Scan for the cell matching the given text and deliver its [X, Y] coordinate at center. 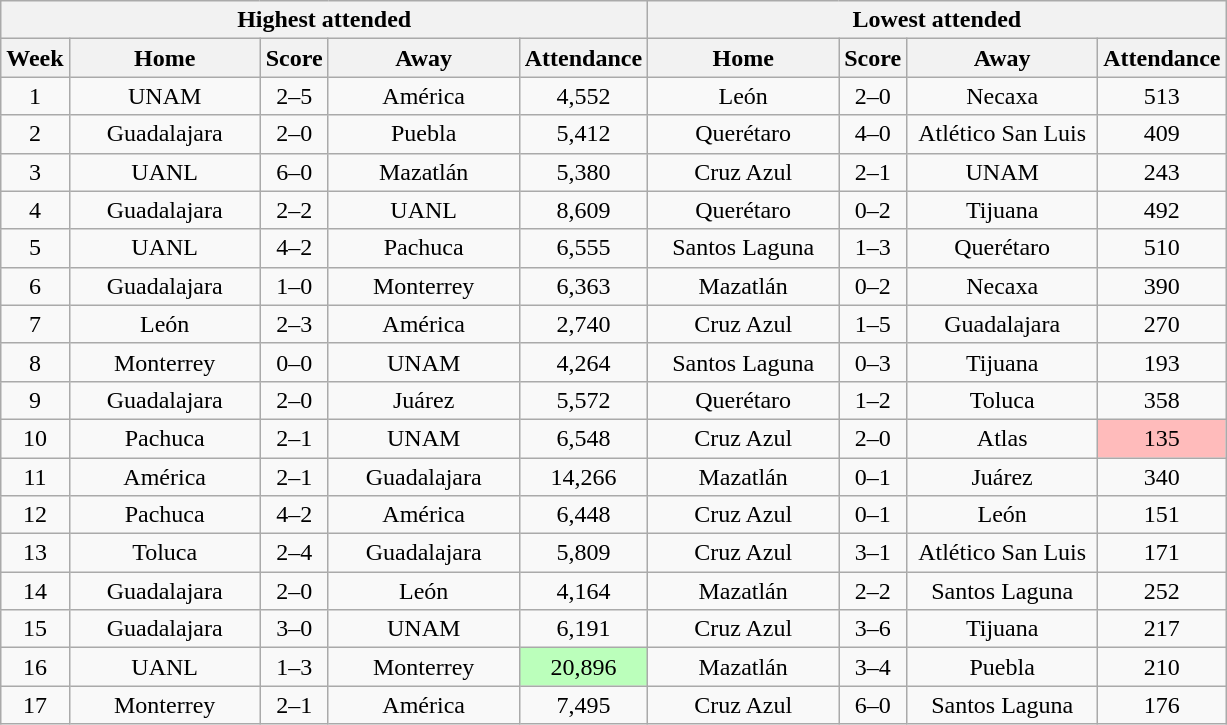
513 [1162, 96]
243 [1162, 172]
3–4 [873, 667]
20,896 [583, 667]
2–3 [294, 324]
4–0 [873, 134]
510 [1162, 248]
0–3 [873, 362]
6,363 [583, 286]
Lowest attended [937, 20]
5,809 [583, 553]
3–1 [873, 553]
409 [1162, 134]
8,609 [583, 210]
7 [35, 324]
14,266 [583, 477]
13 [35, 553]
15 [35, 629]
151 [1162, 515]
1–0 [294, 286]
2 [35, 134]
6,555 [583, 248]
7,495 [583, 705]
171 [1162, 553]
2,740 [583, 324]
6 [35, 286]
3–0 [294, 629]
Week [35, 58]
Atlas [1002, 438]
193 [1162, 362]
252 [1162, 591]
5,572 [583, 400]
135 [1162, 438]
9 [35, 400]
11 [35, 477]
6,191 [583, 629]
4,552 [583, 96]
358 [1162, 400]
10 [35, 438]
1 [35, 96]
390 [1162, 286]
176 [1162, 705]
6,448 [583, 515]
217 [1162, 629]
0–0 [294, 362]
3–6 [873, 629]
1–2 [873, 400]
2–5 [294, 96]
17 [35, 705]
6,548 [583, 438]
16 [35, 667]
210 [1162, 667]
4 [35, 210]
12 [35, 515]
14 [35, 591]
2–4 [294, 553]
492 [1162, 210]
1–5 [873, 324]
4,164 [583, 591]
5,380 [583, 172]
Highest attended [324, 20]
8 [35, 362]
5 [35, 248]
4,264 [583, 362]
270 [1162, 324]
340 [1162, 477]
5,412 [583, 134]
3 [35, 172]
